Search for the cell housing the specified text and yield its (x, y) center coordinate. 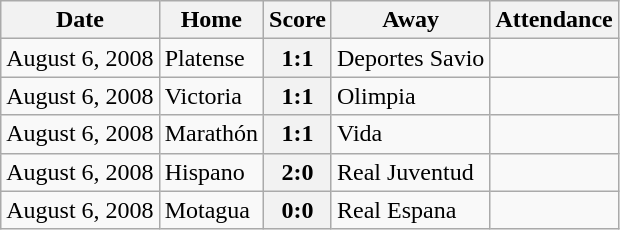
Marathón (211, 134)
Attendance (554, 20)
Olimpia (410, 96)
Motagua (211, 210)
Real Espana (410, 210)
Vida (410, 134)
Hispano (211, 172)
Victoria (211, 96)
Platense (211, 58)
Score (298, 20)
Date (80, 20)
0:0 (298, 210)
Real Juventud (410, 172)
2:0 (298, 172)
Home (211, 20)
Away (410, 20)
Deportes Savio (410, 58)
